Capture the cell that displays the provided text and extract its [x, y] central coordinate. 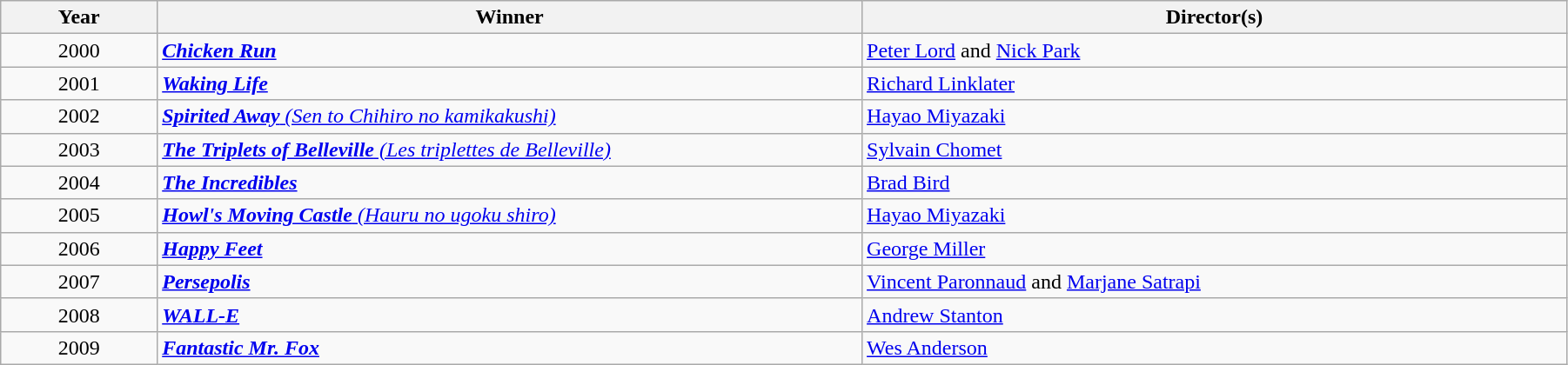
WALL-E [510, 315]
2000 [79, 50]
Spirited Away (Sen to Chihiro no kamikakushi) [510, 116]
2004 [79, 182]
2001 [79, 83]
Peter Lord and Nick Park [1215, 50]
The Incredibles [510, 182]
Director(s) [1215, 17]
2002 [79, 116]
Waking Life [510, 83]
The Triplets of Belleville (Les triplettes de Belleville) [510, 149]
Persepolis [510, 282]
Howl's Moving Castle (Hauru no ugoku shiro) [510, 216]
Sylvain Chomet [1215, 149]
Brad Bird [1215, 182]
2007 [79, 282]
George Miller [1215, 249]
Chicken Run [510, 50]
2006 [79, 249]
Happy Feet [510, 249]
Winner [510, 17]
Andrew Stanton [1215, 315]
Richard Linklater [1215, 83]
Vincent Paronnaud and Marjane Satrapi [1215, 282]
2008 [79, 315]
2003 [79, 149]
Wes Anderson [1215, 348]
2005 [79, 216]
2009 [79, 348]
Year [79, 17]
Fantastic Mr. Fox [510, 348]
